Provide the (X, Y) coordinate of the cell's center where the given text is located.  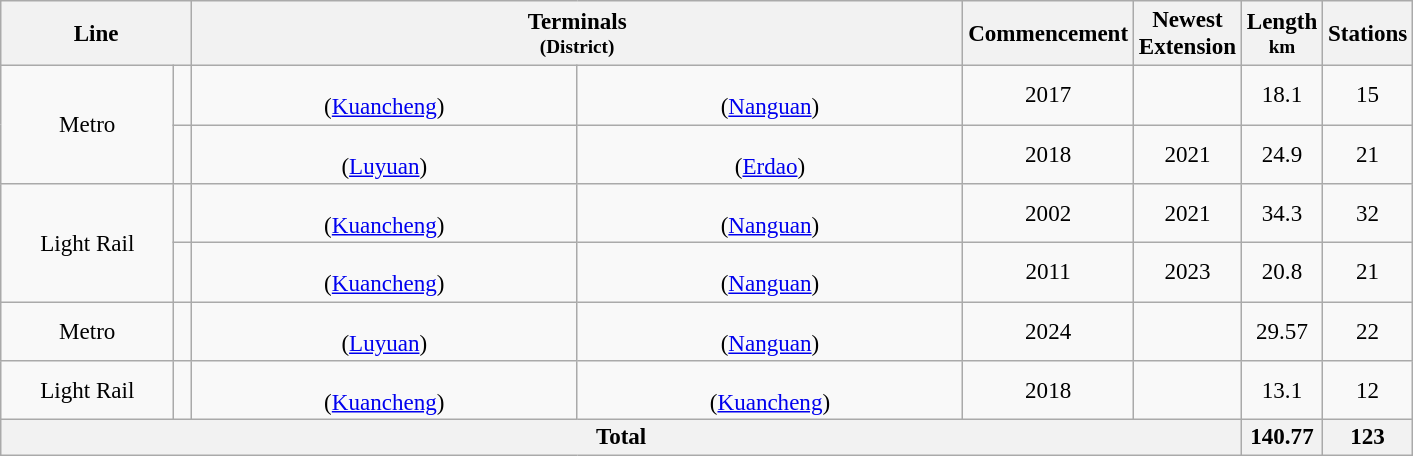
NewestExtension (1187, 34)
34.3 (1282, 214)
Commencement (1048, 34)
2024 (1048, 332)
140.77 (1282, 438)
2002 (1048, 214)
29.57 (1282, 332)
2017 (1048, 96)
2011 (1048, 272)
18.1 (1282, 96)
32 (1368, 214)
20.8 (1282, 272)
Stations (1368, 34)
Line (96, 34)
123 (1368, 438)
(Erdao) (770, 154)
15 (1368, 96)
12 (1368, 390)
2023 (1187, 272)
13.1 (1282, 390)
Terminals(District) (576, 34)
Total (622, 438)
Lengthkm (1282, 34)
22 (1368, 332)
24.9 (1282, 154)
